Capture the cell that displays the provided text and extract its (X, Y) central coordinate. 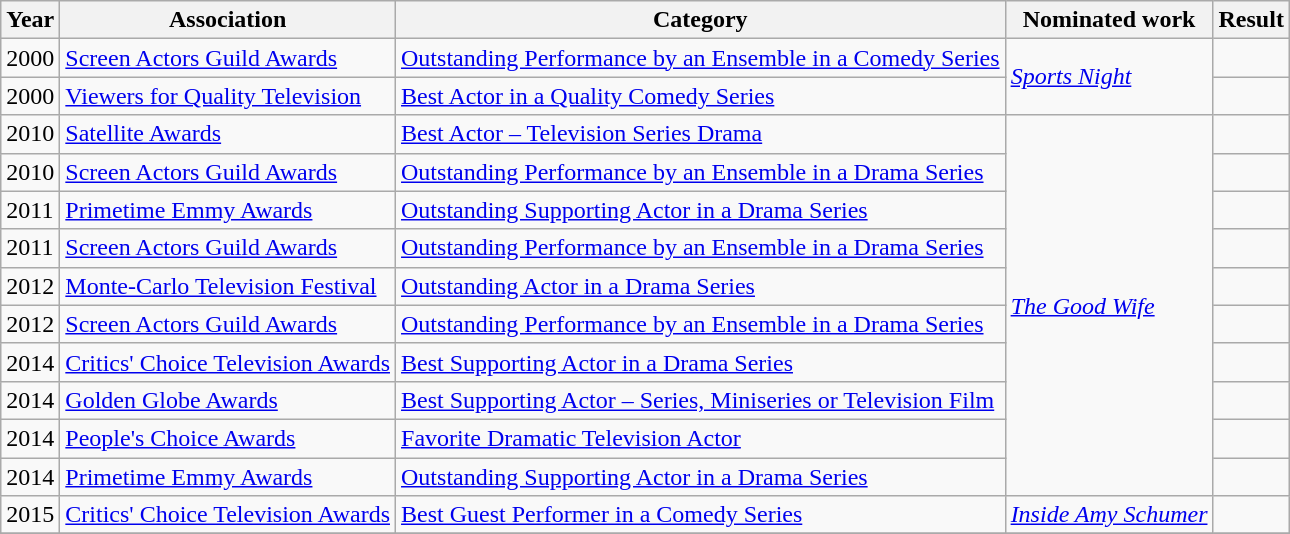
People's Choice Awards (228, 438)
Category (701, 20)
Sports Night (1109, 77)
Monte-Carlo Television Festival (228, 286)
Favorite Dramatic Television Actor (701, 438)
Satellite Awards (228, 134)
Inside Amy Schumer (1109, 515)
Best Guest Performer in a Comedy Series (701, 515)
Association (228, 20)
Golden Globe Awards (228, 400)
Outstanding Actor in a Drama Series (701, 286)
Year (30, 20)
Outstanding Performance by an Ensemble in a Comedy Series (701, 58)
Result (1251, 20)
Best Actor in a Quality Comedy Series (701, 96)
Best Actor – Television Series Drama (701, 134)
Best Supporting Actor in a Drama Series (701, 362)
Viewers for Quality Television (228, 96)
Nominated work (1109, 20)
2015 (30, 515)
The Good Wife (1109, 306)
Best Supporting Actor – Series, Miniseries or Television Film (701, 400)
